Find where the given text appears and provide that cell's center as (x, y) coordinate. 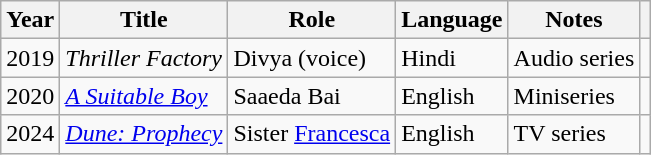
2019 (30, 58)
Audio series (574, 58)
2020 (30, 96)
Hindi (452, 58)
Language (452, 20)
Title (144, 20)
2024 (30, 134)
Year (30, 20)
Divya (voice) (312, 58)
Saaeda Bai (312, 96)
Sister Francesca (312, 134)
TV series (574, 134)
Notes (574, 20)
Role (312, 20)
Miniseries (574, 96)
Thriller Factory (144, 58)
Dune: Prophecy (144, 134)
A Suitable Boy (144, 96)
